Extract the [x, y] coordinate from the center of the cell holding the provided text.  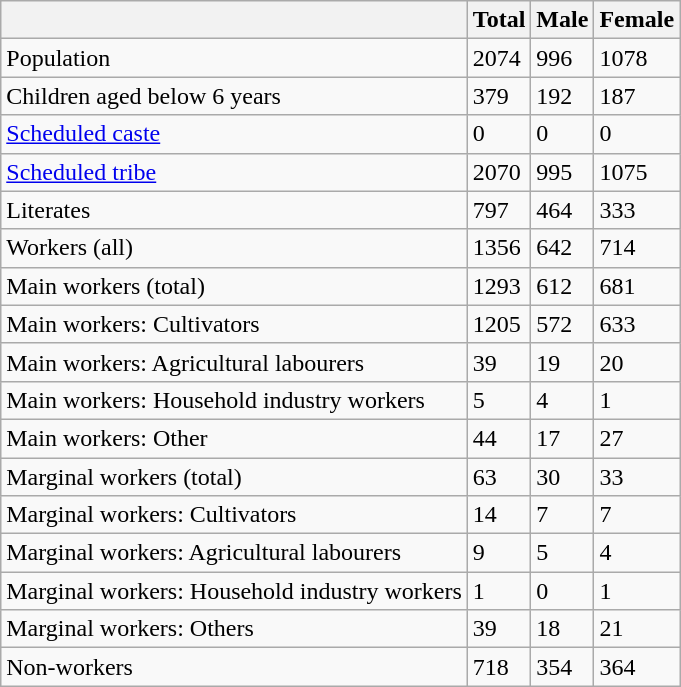
1293 [499, 286]
44 [499, 438]
187 [637, 96]
Main workers: Household industry workers [234, 400]
572 [562, 324]
2074 [499, 58]
2070 [499, 172]
612 [562, 286]
21 [637, 629]
642 [562, 248]
27 [637, 438]
1078 [637, 58]
995 [562, 172]
Marginal workers: Household industry workers [234, 591]
Population [234, 58]
354 [562, 667]
63 [499, 477]
18 [562, 629]
Marginal workers (total) [234, 477]
Scheduled caste [234, 134]
681 [637, 286]
30 [562, 477]
33 [637, 477]
Workers (all) [234, 248]
Main workers: Other [234, 438]
Main workers: Cultivators [234, 324]
Main workers: Agricultural labourers [234, 362]
996 [562, 58]
Marginal workers: Others [234, 629]
17 [562, 438]
714 [637, 248]
Marginal workers: Cultivators [234, 515]
14 [499, 515]
Scheduled tribe [234, 172]
Total [499, 20]
Marginal workers: Agricultural labourers [234, 553]
19 [562, 362]
Male [562, 20]
20 [637, 362]
Female [637, 20]
633 [637, 324]
Children aged below 6 years [234, 96]
364 [637, 667]
333 [637, 210]
718 [499, 667]
1356 [499, 248]
797 [499, 210]
Non-workers [234, 667]
1075 [637, 172]
Literates [234, 210]
1205 [499, 324]
Main workers (total) [234, 286]
9 [499, 553]
379 [499, 96]
192 [562, 96]
464 [562, 210]
